Find where the given text appears and provide that cell's center as [x, y] coordinate. 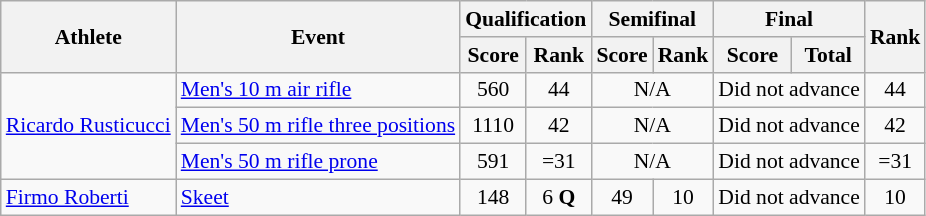
Qualification [526, 19]
Total [828, 55]
1110 [493, 126]
Men's 10 m air rifle [318, 90]
Skeet [318, 197]
Athlete [88, 36]
591 [493, 162]
Final [789, 19]
Ricardo Rusticucci [88, 126]
Semifinal [652, 19]
Firmo Roberti [88, 197]
560 [493, 90]
Men's 50 m rifle three positions [318, 126]
Men's 50 m rifle prone [318, 162]
49 [622, 197]
Event [318, 36]
6 Q [558, 197]
148 [493, 197]
